Pinpoint the cell where the given text exists, returning its [X, Y] midpoint coordinate. 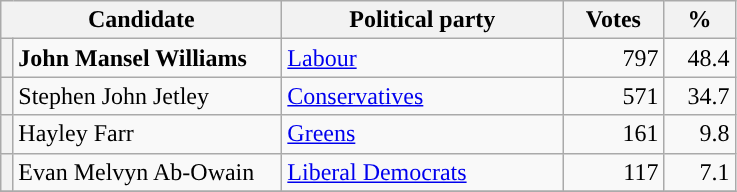
9.8 [700, 134]
161 [614, 134]
Liberal Democrats [422, 172]
Hayley Farr [148, 134]
Political party [422, 20]
Greens [422, 134]
Votes [614, 20]
John Mansel Williams [148, 58]
Candidate [142, 20]
Stephen John Jetley [148, 96]
571 [614, 96]
117 [614, 172]
7.1 [700, 172]
Labour [422, 58]
48.4 [700, 58]
34.7 [700, 96]
Conservatives [422, 96]
% [700, 20]
Evan Melvyn Ab-Owain [148, 172]
797 [614, 58]
